Find where the given text appears and provide that cell's center as (X, Y) coordinate. 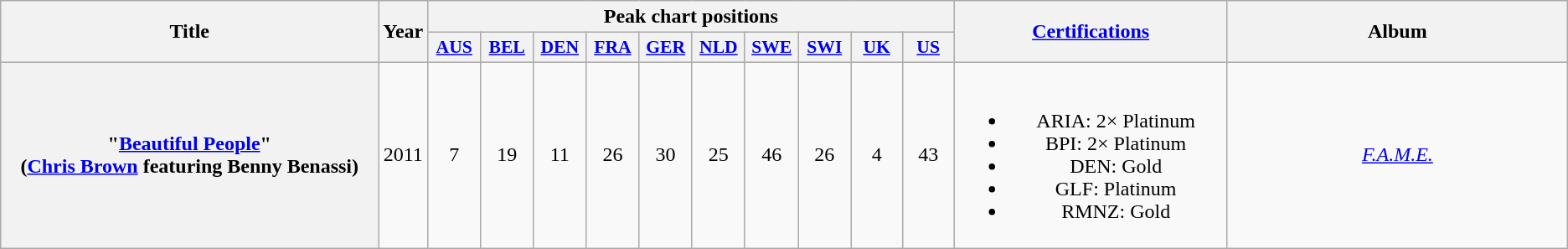
SWI (824, 48)
Year (404, 32)
Title (189, 32)
ARIA: 2× PlatinumBPI: 2× PlatinumDEN: GoldGLF: PlatinumRMNZ: Gold (1091, 154)
30 (665, 154)
BEL (508, 48)
"Beautiful People" (Chris Brown featuring Benny Benassi) (189, 154)
SWE (771, 48)
7 (454, 154)
FRA (613, 48)
UK (877, 48)
Album (1397, 32)
43 (928, 154)
25 (719, 154)
GER (665, 48)
46 (771, 154)
F.A.M.E. (1397, 154)
US (928, 48)
11 (560, 154)
NLD (719, 48)
DEN (560, 48)
4 (877, 154)
Certifications (1091, 32)
Peak chart positions (691, 17)
AUS (454, 48)
2011 (404, 154)
19 (508, 154)
